Capture the cell that displays the provided text and extract its (x, y) central coordinate. 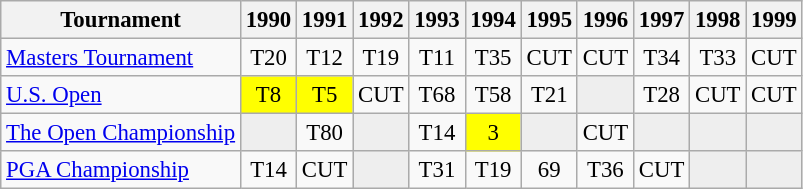
T21 (549, 95)
1990 (268, 20)
T8 (268, 95)
3 (493, 133)
T11 (437, 58)
1995 (549, 20)
T33 (718, 58)
T34 (661, 58)
T5 (325, 95)
1999 (774, 20)
The Open Championship (121, 133)
1992 (381, 20)
1991 (325, 20)
T20 (268, 58)
1993 (437, 20)
Masters Tournament (121, 58)
T58 (493, 95)
T68 (437, 95)
U.S. Open (121, 95)
T31 (437, 170)
1997 (661, 20)
T36 (605, 170)
1998 (718, 20)
1996 (605, 20)
T35 (493, 58)
1994 (493, 20)
T12 (325, 58)
T80 (325, 133)
69 (549, 170)
Tournament (121, 20)
T28 (661, 95)
PGA Championship (121, 170)
